Output the (X, Y) coordinate of the center of the cell containing the given text.  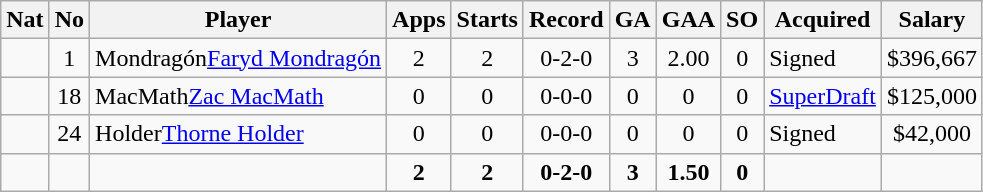
GA (632, 20)
SuperDraft (823, 96)
24 (69, 134)
Apps (419, 20)
Salary (932, 20)
Player (238, 20)
1.50 (688, 172)
$42,000 (932, 134)
$125,000 (932, 96)
Nat (25, 20)
18 (69, 96)
1 (69, 58)
HolderThorne Holder (238, 134)
Starts (487, 20)
GAA (688, 20)
MondragónFaryd Mondragón (238, 58)
MacMathZac MacMath (238, 96)
Acquired (823, 20)
2.00 (688, 58)
Record (566, 20)
$396,667 (932, 58)
No (69, 20)
SO (742, 20)
